Detect which cell encompasses the target text, then output its (x, y) center coordinate. 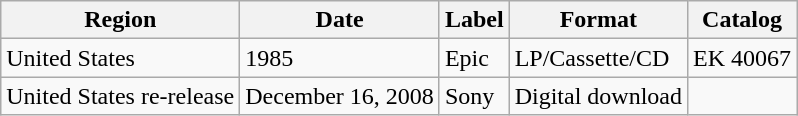
1985 (340, 58)
EK 40067 (742, 58)
December 16, 2008 (340, 96)
Format (598, 20)
United States (120, 58)
Date (340, 20)
Digital download (598, 96)
Region (120, 20)
Epic (474, 58)
LP/Cassette/CD (598, 58)
United States re-release (120, 96)
Sony (474, 96)
Catalog (742, 20)
Label (474, 20)
